Detect which cell encompasses the target text, then output its [x, y] center coordinate. 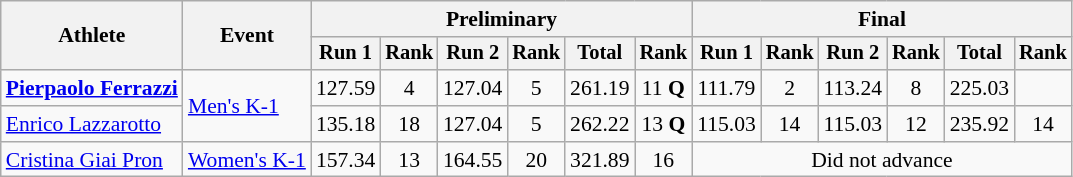
2 [790, 88]
11 Q [664, 88]
Event [247, 36]
Final [882, 19]
135.18 [346, 124]
235.92 [980, 124]
13 Q [664, 124]
Athlete [92, 36]
127.59 [346, 88]
Men's K-1 [247, 106]
12 [916, 124]
Pierpaolo Ferrazzi [92, 88]
18 [409, 124]
8 [916, 88]
262.22 [600, 124]
Enrico Lazzarotto [92, 124]
225.03 [980, 88]
111.79 [726, 88]
4 [409, 88]
113.24 [852, 88]
261.19 [600, 88]
Preliminary [502, 19]
